Return the [X, Y] coordinate for the center point of the cell that contains the specified text.  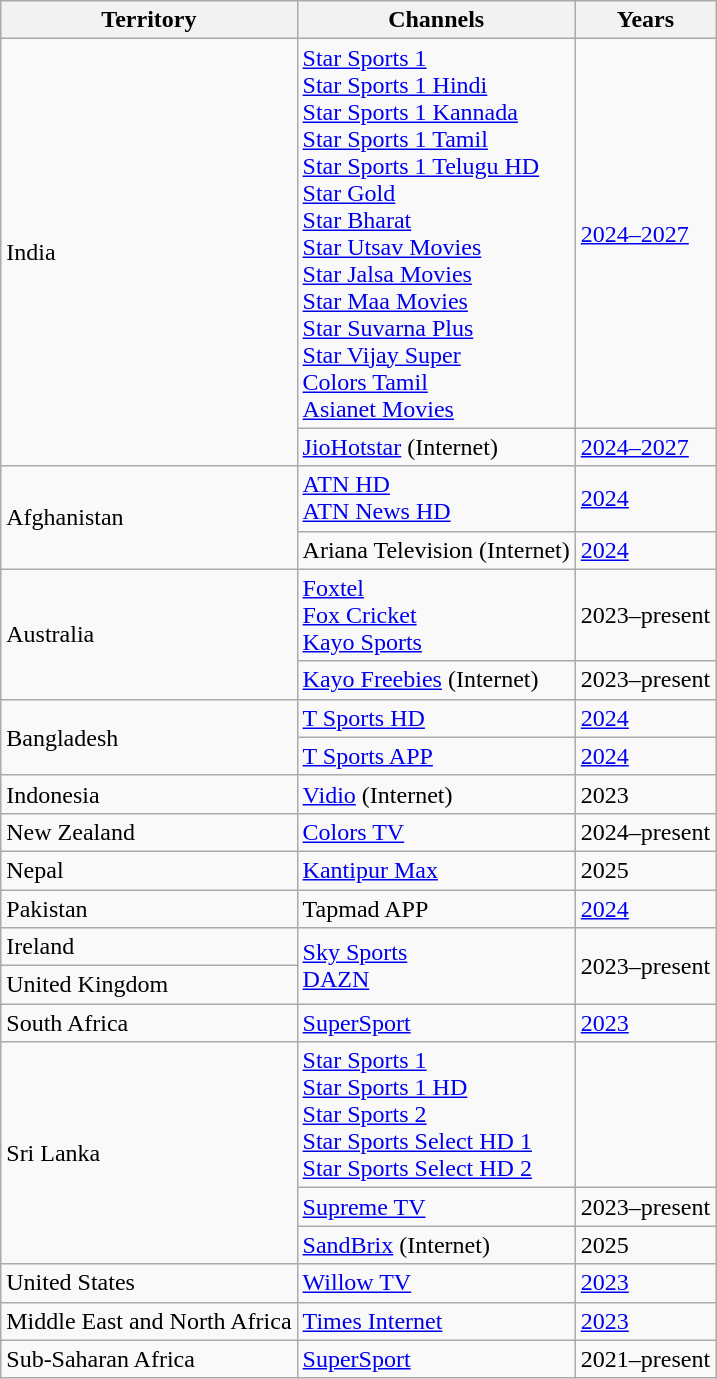
Sky SportsDAZN [436, 966]
Kayo Freebies (Internet) [436, 680]
Vidio (Internet) [436, 794]
JioHotstar (Internet) [436, 447]
2024–present [645, 832]
T Sports HD [436, 718]
Star Sports 1 Star Sports 1 HD Star Sports 2 Star Sports Select HD 1 Star Sports Select HD 2 [436, 1115]
New Zealand [149, 832]
ATN HDATN News HD [436, 498]
Territory [149, 20]
Middle East and North Africa [149, 1321]
Ariana Television (Internet) [436, 550]
Supreme TV [436, 1207]
Afghanistan [149, 518]
Sub-Saharan Africa [149, 1359]
Sri Lanka [149, 1153]
Colors TV [436, 832]
United States [149, 1283]
Kantipur Max [436, 870]
Foxtel Fox CricketKayo Sports [436, 615]
Years [645, 20]
Australia [149, 634]
2021–present [645, 1359]
Indonesia [149, 794]
Times Internet [436, 1321]
Willow TV [436, 1283]
Tapmad APP [436, 909]
SandBrix (Internet) [436, 1245]
T Sports APP [436, 756]
Nepal [149, 870]
United Kingdom [149, 985]
Pakistan [149, 909]
Bangladesh [149, 737]
Channels [436, 20]
India [149, 252]
South Africa [149, 1023]
Ireland [149, 947]
